Scan for the cell matching the given text and deliver its (x, y) coordinate at center. 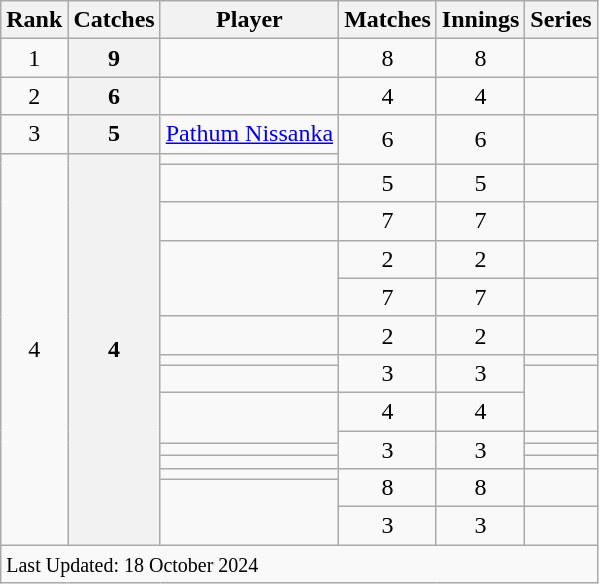
Last Updated: 18 October 2024 (299, 564)
Series (561, 20)
Catches (114, 20)
Player (249, 20)
9 (114, 58)
Innings (480, 20)
1 (34, 58)
Rank (34, 20)
Matches (388, 20)
Pathum Nissanka (249, 134)
